Pinpoint the cell where the given text exists, returning its (x, y) midpoint coordinate. 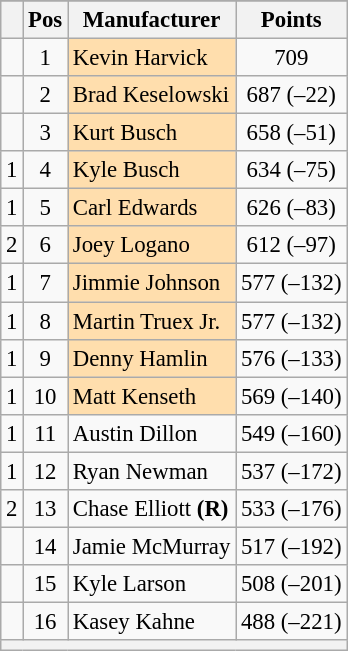
549 (–160) (292, 433)
6 (46, 245)
Martin Truex Jr. (152, 321)
Austin Dillon (152, 433)
9 (46, 358)
12 (46, 471)
Points (292, 20)
5 (46, 208)
658 (–51) (292, 133)
4 (46, 170)
Kasey Kahne (152, 621)
14 (46, 546)
10 (46, 396)
Ryan Newman (152, 471)
634 (–75) (292, 170)
13 (46, 509)
15 (46, 584)
Matt Kenseth (152, 396)
3 (46, 133)
612 (–97) (292, 245)
Joey Logano (152, 245)
Carl Edwards (152, 208)
576 (–133) (292, 358)
Manufacturer (152, 20)
Jimmie Johnson (152, 283)
488 (–221) (292, 621)
709 (292, 58)
508 (–201) (292, 584)
569 (–140) (292, 396)
533 (–176) (292, 509)
Denny Hamlin (152, 358)
16 (46, 621)
Brad Keselowski (152, 95)
11 (46, 433)
537 (–172) (292, 471)
Pos (46, 20)
Kevin Harvick (152, 58)
7 (46, 283)
Kyle Busch (152, 170)
517 (–192) (292, 546)
626 (–83) (292, 208)
Kurt Busch (152, 133)
Jamie McMurray (152, 546)
Chase Elliott (R) (152, 509)
8 (46, 321)
Kyle Larson (152, 584)
687 (–22) (292, 95)
